Search for the cell housing the specified text and yield its (X, Y) center coordinate. 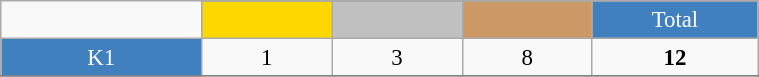
Total (674, 20)
3 (397, 58)
K1 (102, 58)
12 (674, 58)
8 (527, 58)
1 (267, 58)
